Detect which cell encompasses the target text, then output its (x, y) center coordinate. 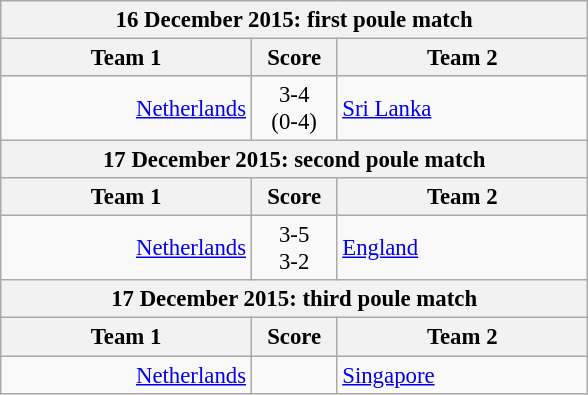
3-53-2 (294, 248)
16 December 2015: first poule match (294, 20)
England (462, 248)
17 December 2015: third poule match (294, 299)
3-4(0-4) (294, 108)
Sri Lanka (462, 108)
Singapore (462, 375)
17 December 2015: second poule match (294, 160)
